Capture the cell that displays the provided text and extract its (X, Y) central coordinate. 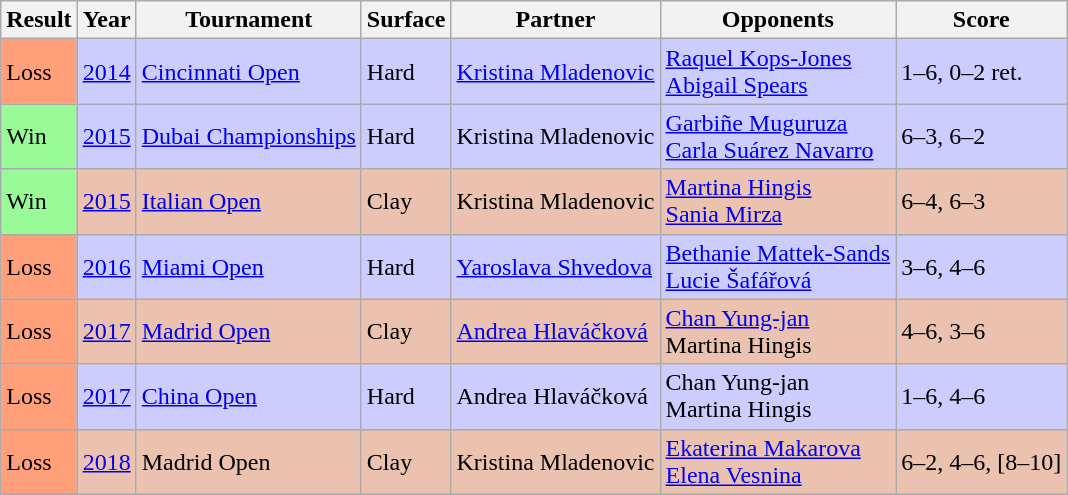
Bethanie Mattek-Sands Lucie Šafářová (778, 266)
2018 (106, 462)
Miami Open (248, 266)
Score (982, 20)
Ekaterina Makarova Elena Vesnina (778, 462)
Martina Hingis Sania Mirza (778, 202)
Raquel Kops-Jones Abigail Spears (778, 72)
1–6, 0–2 ret. (982, 72)
Result (39, 20)
China Open (248, 396)
2016 (106, 266)
Surface (406, 20)
Dubai Championships (248, 136)
1–6, 4–6 (982, 396)
Opponents (778, 20)
Partner (556, 20)
Tournament (248, 20)
6–3, 6–2 (982, 136)
6–2, 4–6, [8–10] (982, 462)
2014 (106, 72)
3–6, 4–6 (982, 266)
6–4, 6–3 (982, 202)
4–6, 3–6 (982, 332)
Cincinnati Open (248, 72)
Italian Open (248, 202)
Yaroslava Shvedova (556, 266)
Year (106, 20)
Garbiñe Muguruza Carla Suárez Navarro (778, 136)
